Pinpoint the cell where the given text exists, returning its (X, Y) midpoint coordinate. 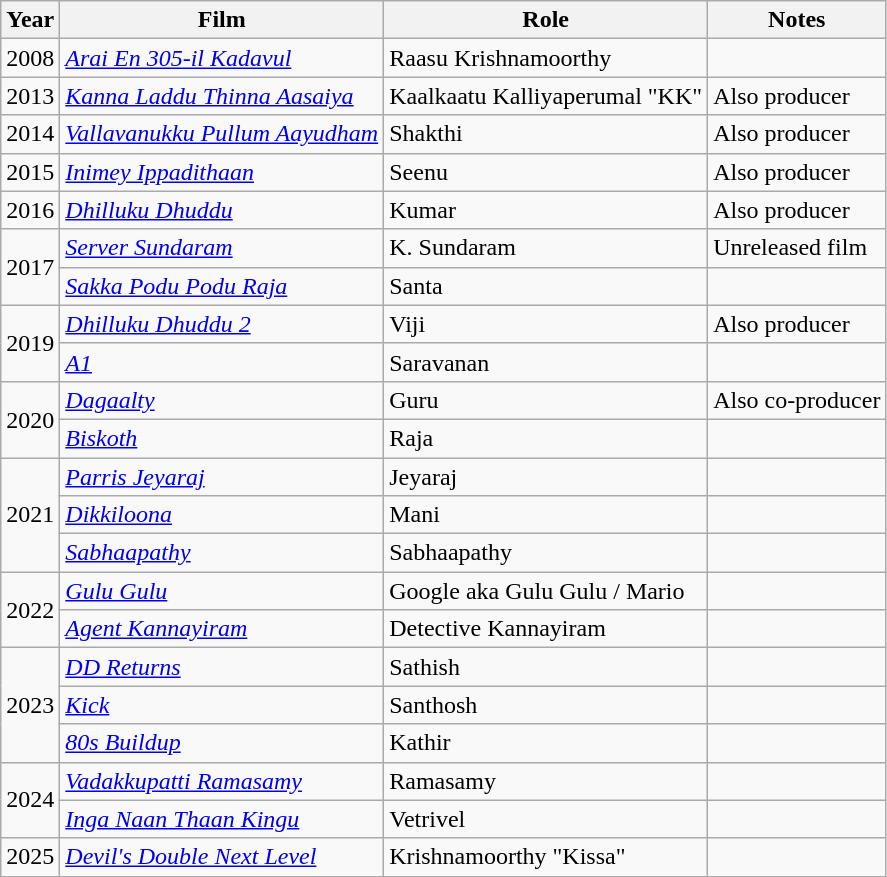
Google aka Gulu Gulu / Mario (546, 591)
2017 (30, 267)
2019 (30, 343)
Film (222, 20)
Dagaalty (222, 400)
Raja (546, 438)
2016 (30, 210)
Dikkiloona (222, 515)
Sakka Podu Podu Raja (222, 286)
Detective Kannayiram (546, 629)
2021 (30, 515)
Notes (797, 20)
2014 (30, 134)
2013 (30, 96)
Arai En 305-il Kadavul (222, 58)
80s Buildup (222, 743)
Year (30, 20)
Raasu Krishnamoorthy (546, 58)
Inga Naan Thaan Kingu (222, 819)
Guru (546, 400)
Sathish (546, 667)
Viji (546, 324)
Agent Kannayiram (222, 629)
Ramasamy (546, 781)
2023 (30, 705)
Vadakkupatti Ramasamy (222, 781)
2025 (30, 857)
Santa (546, 286)
Jeyaraj (546, 477)
Parris Jeyaraj (222, 477)
2022 (30, 610)
2015 (30, 172)
2008 (30, 58)
2024 (30, 800)
Seenu (546, 172)
K. Sundaram (546, 248)
Kumar (546, 210)
Kaalkaatu Kalliyaperumal "KK" (546, 96)
Biskoth (222, 438)
Kathir (546, 743)
Dhilluku Dhuddu (222, 210)
Dhilluku Dhuddu 2 (222, 324)
Mani (546, 515)
Vetrivel (546, 819)
Server Sundaram (222, 248)
Role (546, 20)
A1 (222, 362)
DD Returns (222, 667)
Santhosh (546, 705)
Also co-producer (797, 400)
Krishnamoorthy "Kissa" (546, 857)
2020 (30, 419)
Inimey Ippadithaan (222, 172)
Devil's Double Next Level (222, 857)
Unreleased film (797, 248)
Vallavanukku Pullum Aayudham (222, 134)
Kanna Laddu Thinna Aasaiya (222, 96)
Saravanan (546, 362)
Kick (222, 705)
Gulu Gulu (222, 591)
Shakthi (546, 134)
